Detect which cell encompasses the target text, then output its [X, Y] center coordinate. 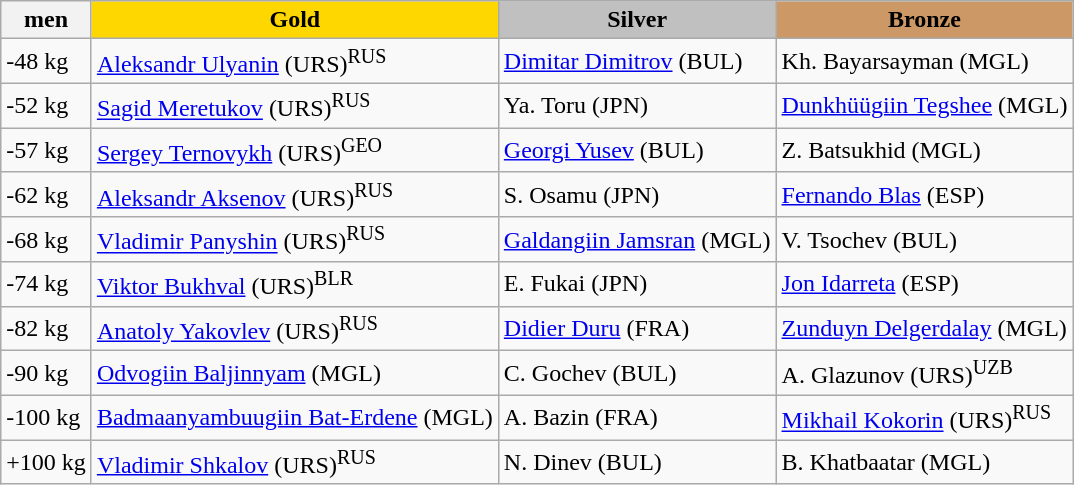
-48 kg [46, 62]
Georgi Yusev (BUL) [637, 150]
Fernando Blas (ESP) [924, 194]
A. Bazin (FRA) [637, 418]
men [46, 20]
Aleksandr Ulyanin (URS)RUS [294, 62]
Sergey Ternovykh (URS)GEO [294, 150]
Badmaanyambuugiin Bat-Erdene (MGL) [294, 418]
Gold [294, 20]
Vladimir Shkalov (URS)RUS [294, 462]
-57 kg [46, 150]
Galdangiin Jamsran (MGL) [637, 240]
Mikhail Kokorin (URS)RUS [924, 418]
Dimitar Dimitrov (BUL) [637, 62]
E. Fukai (JPN) [637, 284]
Z. Batsukhid (MGL) [924, 150]
Ya. Toru (JPN) [637, 106]
-62 kg [46, 194]
Anatoly Yakovlev (URS)RUS [294, 328]
-100 kg [46, 418]
Dunkhüügiin Tegshee (MGL) [924, 106]
N. Dinev (BUL) [637, 462]
Aleksandr Aksenov (URS)RUS [294, 194]
Odvogiin Baljinnyam (MGL) [294, 374]
Bronze [924, 20]
Didier Duru (FRA) [637, 328]
B. Khatbaatar (MGL) [924, 462]
-82 kg [46, 328]
+100 kg [46, 462]
-52 kg [46, 106]
C. Gochev (BUL) [637, 374]
Vladimir Panyshin (URS)RUS [294, 240]
V. Tsochev (BUL) [924, 240]
S. Osamu (JPN) [637, 194]
Zunduyn Delgerdalay (MGL) [924, 328]
-68 kg [46, 240]
Kh. Bayarsayman (MGL) [924, 62]
-74 kg [46, 284]
Viktor Bukhval (URS)BLR [294, 284]
Sagid Meretukov (URS)RUS [294, 106]
A. Glazunov (URS)UZB [924, 374]
Jon Idarreta (ESP) [924, 284]
-90 kg [46, 374]
Silver [637, 20]
